Output the (X, Y) coordinate of the center of the cell containing the given text.  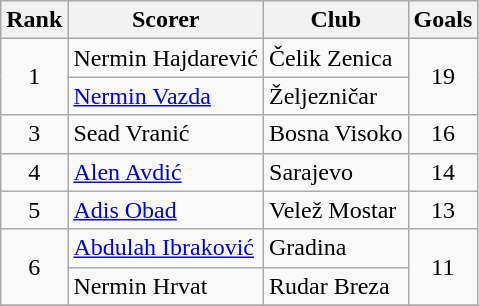
Čelik Zenica (336, 58)
Nermin Hajdarević (166, 58)
Adis Obad (166, 210)
Sead Vranić (166, 134)
Goals (443, 20)
Abdulah Ibraković (166, 248)
13 (443, 210)
Rank (34, 20)
4 (34, 172)
1 (34, 77)
Scorer (166, 20)
16 (443, 134)
Alen Avdić (166, 172)
Club (336, 20)
Gradina (336, 248)
Nermin Vazda (166, 96)
Željezničar (336, 96)
Sarajevo (336, 172)
11 (443, 267)
Bosna Visoko (336, 134)
6 (34, 267)
Velež Mostar (336, 210)
5 (34, 210)
3 (34, 134)
19 (443, 77)
Nermin Hrvat (166, 286)
14 (443, 172)
Rudar Breza (336, 286)
